Determine the (x, y) coordinate at the center of the cell enclosing the given text.  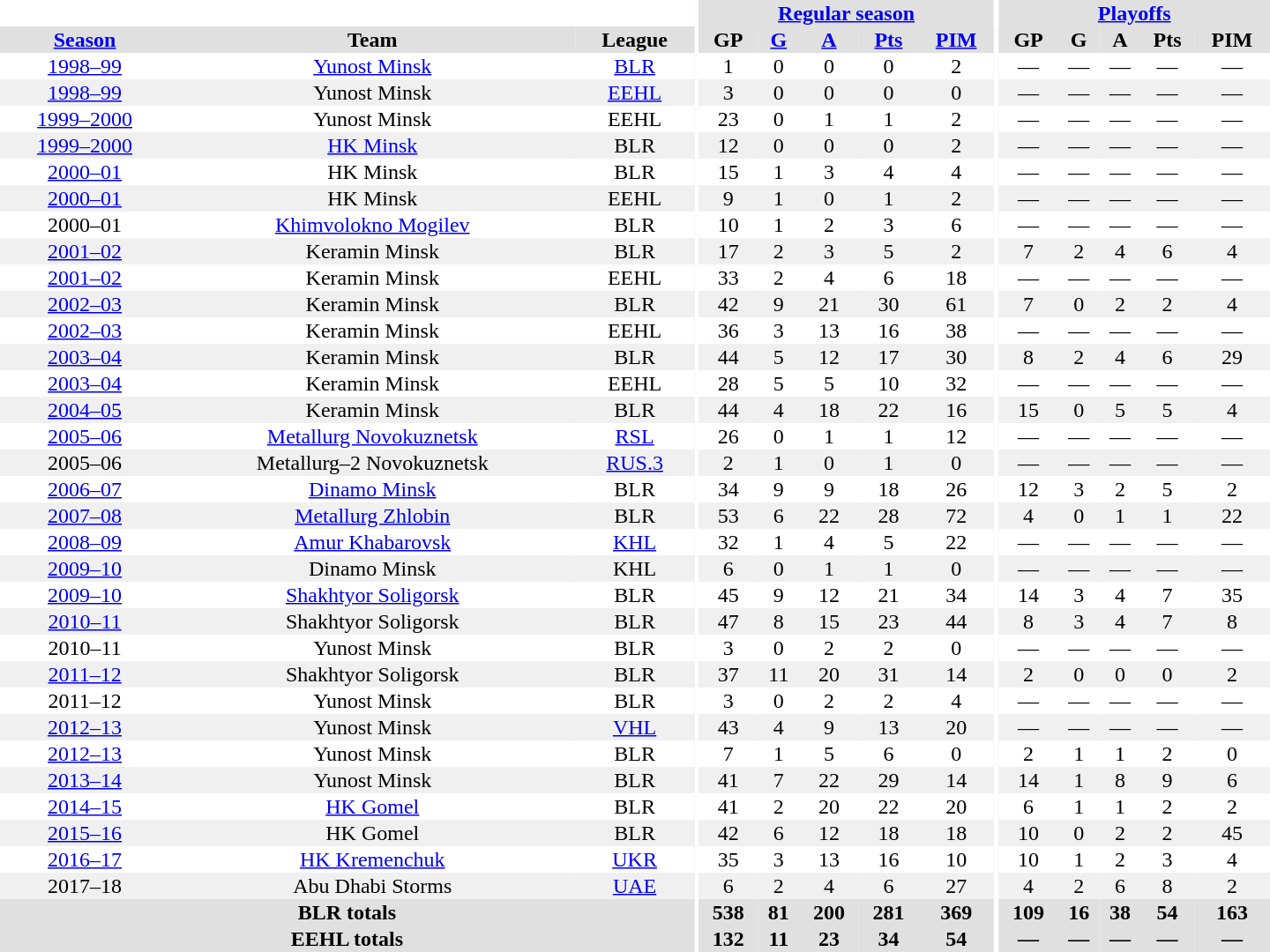
2015–16 (85, 833)
47 (728, 621)
UKR (634, 859)
2016–17 (85, 859)
61 (956, 304)
53 (728, 516)
2013–14 (85, 780)
BLR totals (347, 912)
2007–08 (85, 516)
27 (956, 886)
Khimvolokno Mogilev (372, 225)
36 (728, 331)
RUS.3 (634, 463)
2008–09 (85, 542)
League (634, 40)
Playoffs (1134, 13)
2017–18 (85, 886)
43 (728, 727)
Regular season (847, 13)
2014–15 (85, 807)
2004–05 (85, 410)
RSL (634, 436)
538 (728, 912)
31 (889, 674)
37 (728, 674)
Metallurg Zhlobin (372, 516)
UAE (634, 886)
200 (829, 912)
72 (956, 516)
369 (956, 912)
Amur Khabarovsk (372, 542)
VHL (634, 727)
EEHL totals (347, 939)
Abu Dhabi Storms (372, 886)
Team (372, 40)
2006–07 (85, 489)
Metallurg–2 Novokuznetsk (372, 463)
81 (778, 912)
109 (1028, 912)
281 (889, 912)
33 (728, 278)
Season (85, 40)
132 (728, 939)
163 (1232, 912)
HK Kremenchuk (372, 859)
Metallurg Novokuznetsk (372, 436)
